For the text-containing cell, return its midpoint in [X, Y] coordinate format. 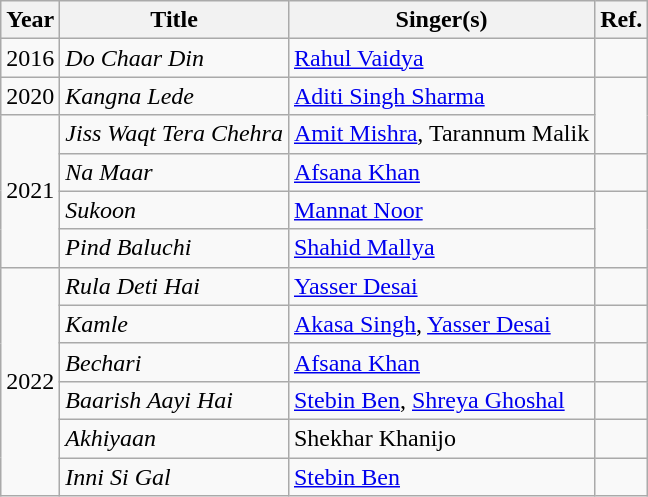
Baarish Aayi Hai [174, 400]
Stebin Ben [441, 477]
Inni Si Gal [174, 477]
Stebin Ben, Shreya Ghoshal [441, 400]
Aditi Singh Sharma [441, 96]
Year [30, 20]
Sukoon [174, 210]
Amit Mishra, Tarannum Malik [441, 134]
Pind Baluchi [174, 248]
Shekhar Khanijo [441, 438]
Kamle [174, 324]
2020 [30, 96]
Title [174, 20]
Na Maar [174, 172]
Singer(s) [441, 20]
Do Chaar Din [174, 58]
Kangna Lede [174, 96]
Rahul Vaidya [441, 58]
Yasser Desai [441, 286]
Mannat Noor [441, 210]
Bechari [174, 362]
Jiss Waqt Tera Chehra [174, 134]
Shahid Mallya [441, 248]
Rula Deti Hai [174, 286]
Ref. [622, 20]
2016 [30, 58]
Akasa Singh, Yasser Desai [441, 324]
2022 [30, 381]
2021 [30, 191]
Akhiyaan [174, 438]
